For the text-containing cell, return its midpoint in (x, y) coordinate format. 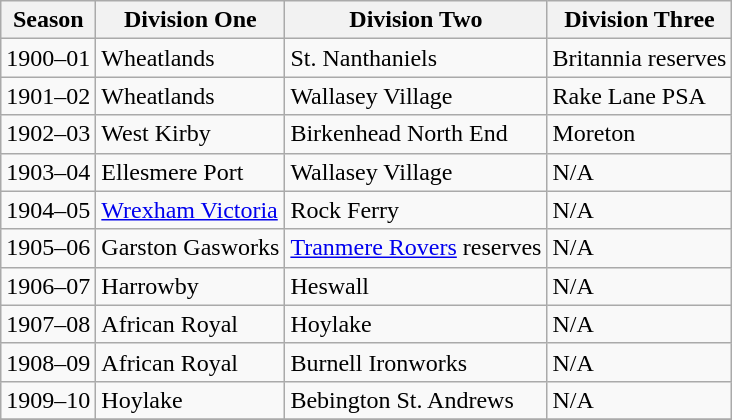
Garston Gasworks (190, 248)
Division One (190, 20)
1901–02 (48, 96)
Ellesmere Port (190, 172)
1905–06 (48, 248)
1904–05 (48, 210)
1906–07 (48, 286)
Bebington St. Andrews (416, 400)
1908–09 (48, 362)
Moreton (640, 134)
1907–08 (48, 324)
1902–03 (48, 134)
Heswall (416, 286)
Britannia reserves (640, 58)
Wrexham Victoria (190, 210)
Division Three (640, 20)
St. Nanthaniels (416, 58)
Burnell Ironworks (416, 362)
Rock Ferry (416, 210)
West Kirby (190, 134)
Birkenhead North End (416, 134)
1903–04 (48, 172)
Division Two (416, 20)
1909–10 (48, 400)
Tranmere Rovers reserves (416, 248)
Rake Lane PSA (640, 96)
Season (48, 20)
1900–01 (48, 58)
Harrowby (190, 286)
